From the cell containing the given text, extract its center point as [x, y] coordinate. 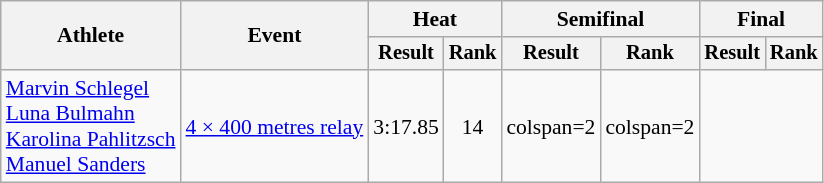
14 [473, 126]
Athlete [91, 36]
Semifinal [600, 19]
Final [760, 19]
Heat [434, 19]
Marvin SchlegelLuna BulmahnKarolina PahlitzschManuel Sanders [91, 126]
4 × 400 metres relay [275, 126]
Event [275, 36]
3:17.85 [406, 126]
